Locate the cell with the specified text and output its (X, Y) center coordinate. 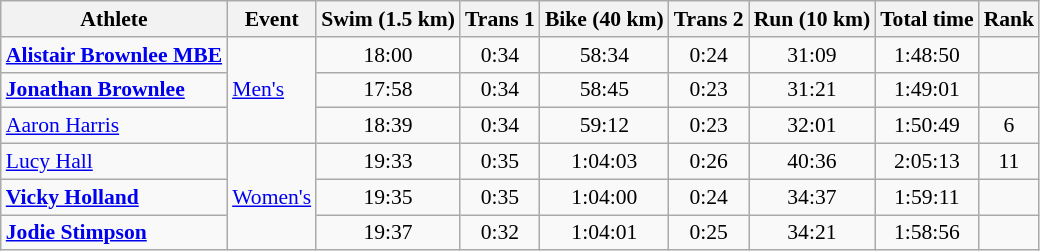
31:09 (812, 55)
1:59:11 (926, 197)
Vicky Holland (114, 197)
Trans 1 (500, 19)
Alistair Brownlee MBE (114, 55)
1:04:00 (604, 197)
1:04:01 (604, 233)
1:04:03 (604, 162)
Jonathan Brownlee (114, 90)
1:58:56 (926, 233)
Aaron Harris (114, 126)
6 (1010, 126)
Lucy Hall (114, 162)
Athlete (114, 19)
2:05:13 (926, 162)
Men's (272, 90)
58:45 (604, 90)
17:58 (388, 90)
Run (10 km) (812, 19)
18:00 (388, 55)
19:33 (388, 162)
Jodie Stimpson (114, 233)
40:36 (812, 162)
1:49:01 (926, 90)
58:34 (604, 55)
Total time (926, 19)
Rank (1010, 19)
Women's (272, 198)
34:37 (812, 197)
18:39 (388, 126)
59:12 (604, 126)
0:26 (709, 162)
11 (1010, 162)
Swim (1.5 km) (388, 19)
1:50:49 (926, 126)
0:32 (500, 233)
19:37 (388, 233)
32:01 (812, 126)
0:25 (709, 233)
19:35 (388, 197)
Event (272, 19)
Bike (40 km) (604, 19)
Trans 2 (709, 19)
34:21 (812, 233)
31:21 (812, 90)
1:48:50 (926, 55)
